Locate the cell with the specified text and output its [x, y] center coordinate. 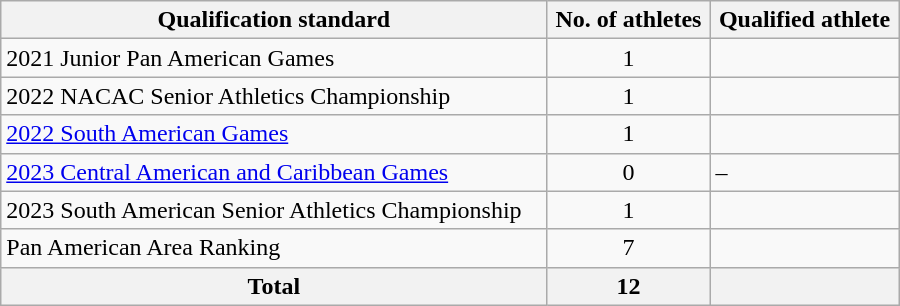
Total [274, 286]
2022 South American Games [274, 134]
2023 Central American and Caribbean Games [274, 172]
Qualified athlete [804, 20]
12 [628, 286]
0 [628, 172]
– [804, 172]
2021 Junior Pan American Games [274, 58]
2023 South American Senior Athletics Championship [274, 210]
No. of athletes [628, 20]
2022 NACAC Senior Athletics Championship [274, 96]
Qualification standard [274, 20]
Pan American Area Ranking [274, 248]
7 [628, 248]
